Locate the cell with the specified text and output its (X, Y) center coordinate. 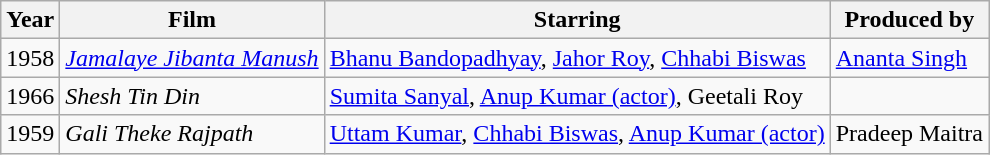
Jamalaye Jibanta Manush (192, 58)
Starring (577, 20)
Pradeep Maitra (909, 134)
Produced by (909, 20)
1966 (30, 96)
Uttam Kumar, Chhabi Biswas, Anup Kumar (actor) (577, 134)
Sumita Sanyal, Anup Kumar (actor), Geetali Roy (577, 96)
Film (192, 20)
Ananta Singh (909, 58)
Bhanu Bandopadhyay, Jahor Roy, Chhabi Biswas (577, 58)
Year (30, 20)
1958 (30, 58)
1959 (30, 134)
Gali Theke Rajpath (192, 134)
Shesh Tin Din (192, 96)
